Return the (X, Y) coordinate for the center point of the cell that contains the specified text.  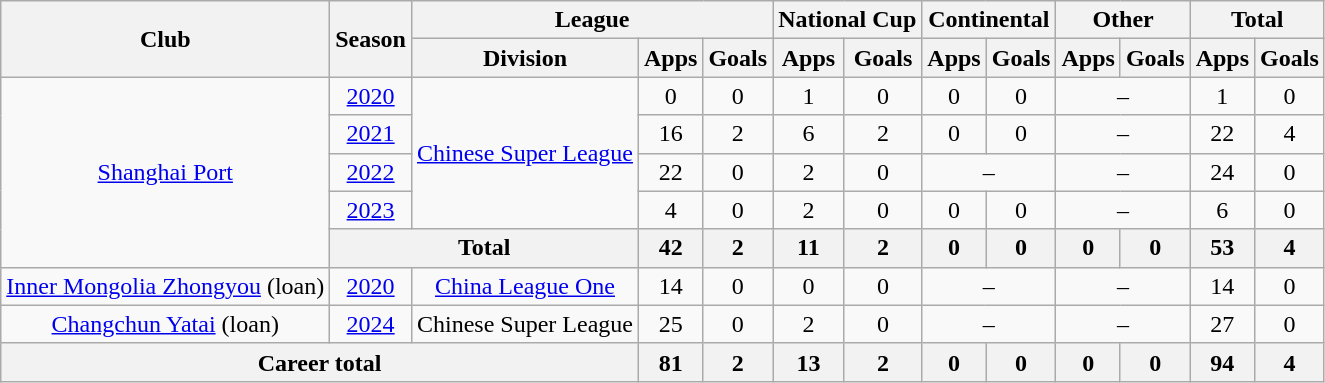
24 (1222, 172)
42 (670, 248)
Career total (320, 362)
13 (809, 362)
2023 (371, 210)
League (592, 20)
Club (166, 39)
25 (670, 324)
53 (1222, 248)
2022 (371, 172)
Other (1123, 20)
2021 (371, 134)
China League One (524, 286)
94 (1222, 362)
Inner Mongolia Zhongyou (loan) (166, 286)
Changchun Yatai (loan) (166, 324)
Shanghai Port (166, 172)
National Cup (848, 20)
Division (524, 58)
2024 (371, 324)
Season (371, 39)
81 (670, 362)
16 (670, 134)
Continental (989, 20)
11 (809, 248)
27 (1222, 324)
